From the cell containing the given text, extract its center point as [x, y] coordinate. 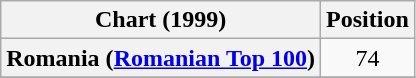
Position [368, 20]
Romania (Romanian Top 100) [161, 58]
Chart (1999) [161, 20]
74 [368, 58]
